Extract the [x, y] coordinate from the center of the cell holding the provided text.  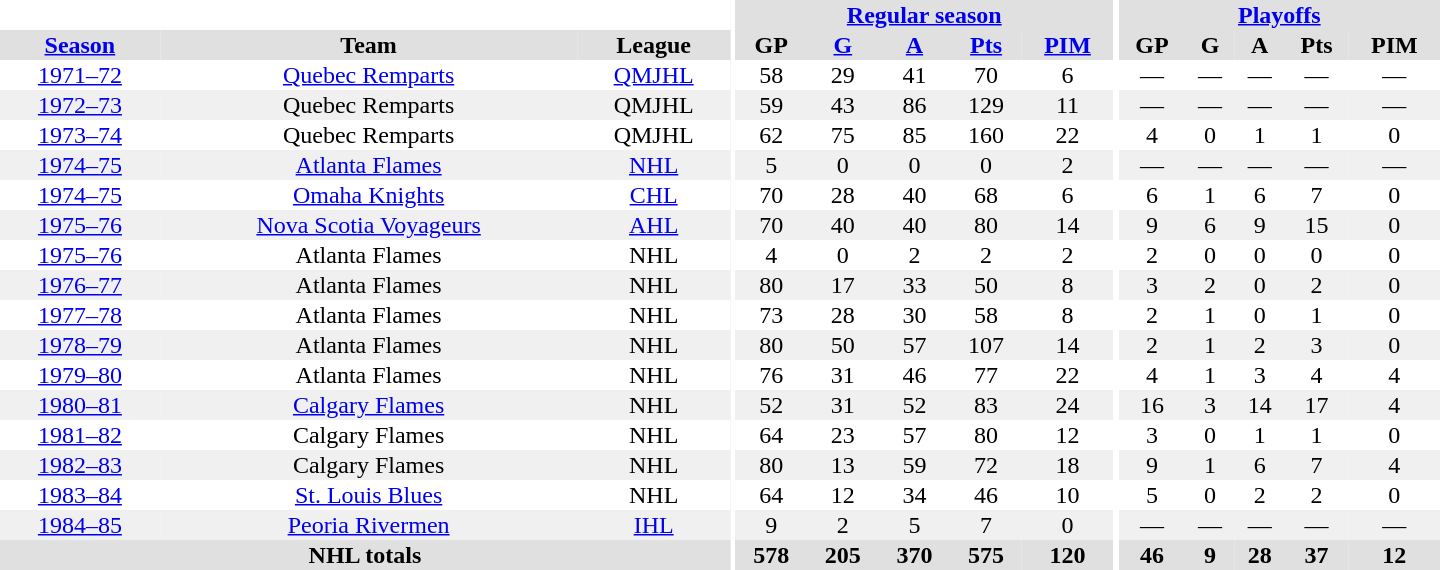
Regular season [924, 15]
575 [986, 555]
107 [986, 345]
85 [915, 135]
34 [915, 495]
77 [986, 375]
73 [771, 315]
St. Louis Blues [369, 495]
Season [80, 45]
1981–82 [80, 435]
24 [1068, 405]
1977–78 [80, 315]
370 [915, 555]
Team [369, 45]
37 [1316, 555]
76 [771, 375]
Peoria Rivermen [369, 525]
League [653, 45]
1972–73 [80, 105]
18 [1068, 465]
1979–80 [80, 375]
1976–77 [80, 285]
10 [1068, 495]
62 [771, 135]
33 [915, 285]
29 [843, 75]
1971–72 [80, 75]
IHL [653, 525]
1973–74 [80, 135]
205 [843, 555]
11 [1068, 105]
129 [986, 105]
1980–81 [80, 405]
43 [843, 105]
160 [986, 135]
1983–84 [80, 495]
15 [1316, 225]
Nova Scotia Voyageurs [369, 225]
1982–83 [80, 465]
41 [915, 75]
72 [986, 465]
CHL [653, 195]
23 [843, 435]
Playoffs [1280, 15]
120 [1068, 555]
68 [986, 195]
75 [843, 135]
NHL totals [365, 555]
578 [771, 555]
86 [915, 105]
13 [843, 465]
AHL [653, 225]
30 [915, 315]
Omaha Knights [369, 195]
16 [1152, 405]
1984–85 [80, 525]
83 [986, 405]
1978–79 [80, 345]
